Provide the (x, y) coordinate of the cell's center where the given text is located.  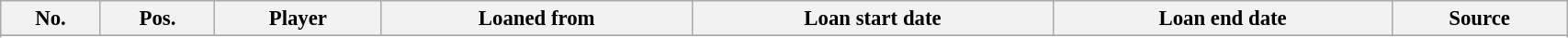
Player (298, 19)
Loan end date (1224, 19)
No. (51, 19)
Loan start date (873, 19)
Loaned from (536, 19)
Source (1479, 19)
Pos. (157, 19)
